Find where the given text appears and provide that cell's center as (x, y) coordinate. 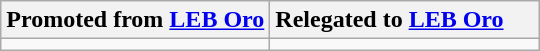
Relegated to LEB Oro (404, 20)
Promoted from LEB Oro (136, 20)
